Extract the [x, y] coordinate from the center of the cell holding the provided text.  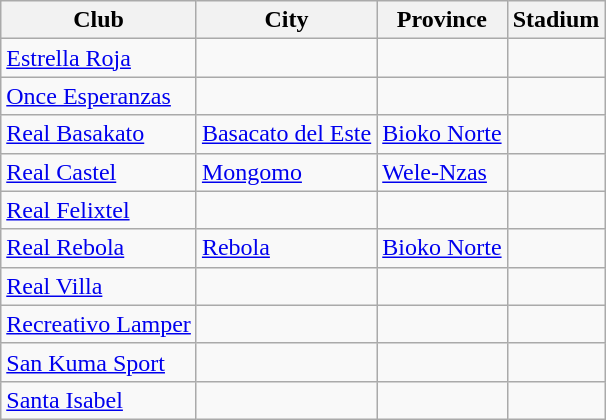
Santa Isabel [99, 400]
Recreativo Lamper [99, 324]
Real Castel [99, 172]
Province [442, 20]
Rebola [286, 248]
Mongomo [286, 172]
Real Rebola [99, 248]
Stadium [556, 20]
Real Villa [99, 286]
San Kuma Sport [99, 362]
Basacato del Este [286, 134]
Once Esperanzas [99, 96]
Real Felixtel [99, 210]
Real Basakato [99, 134]
City [286, 20]
Club [99, 20]
Wele-Nzas [442, 172]
Estrella Roja [99, 58]
